From the cell containing the given text, extract its center point as (X, Y) coordinate. 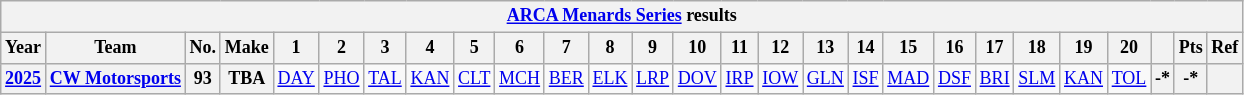
15 (908, 48)
20 (1128, 48)
4 (430, 48)
CW Motorsports (115, 78)
11 (740, 48)
6 (520, 48)
PHO (342, 78)
8 (610, 48)
3 (385, 48)
14 (866, 48)
13 (826, 48)
MCH (520, 78)
18 (1037, 48)
1 (296, 48)
GLN (826, 78)
MAD (908, 78)
12 (780, 48)
Ref (1225, 48)
BER (566, 78)
Year (24, 48)
2025 (24, 78)
SLM (1037, 78)
10 (697, 48)
BRI (994, 78)
5 (474, 48)
ISF (866, 78)
Team (115, 48)
16 (955, 48)
DOV (697, 78)
2 (342, 48)
93 (202, 78)
Pts (1190, 48)
9 (653, 48)
17 (994, 48)
LRP (653, 78)
TBA (246, 78)
19 (1084, 48)
CLT (474, 78)
7 (566, 48)
IOW (780, 78)
No. (202, 48)
DSF (955, 78)
ARCA Menards Series results (622, 16)
TOL (1128, 78)
Make (246, 48)
ELK (610, 78)
DAY (296, 78)
IRP (740, 78)
TAL (385, 78)
